Scan for the cell matching the given text and deliver its (x, y) coordinate at center. 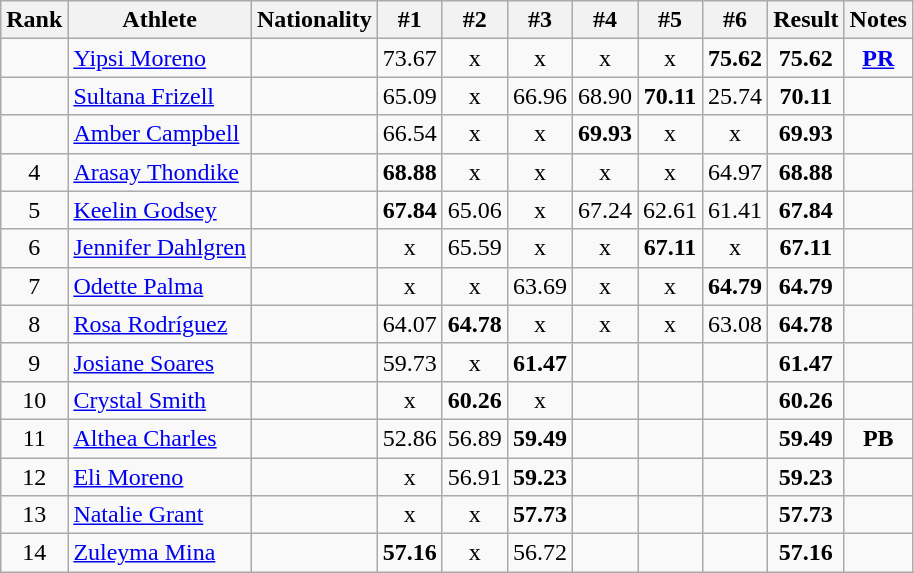
68.90 (604, 96)
Rosa Rodríguez (160, 324)
66.54 (410, 134)
8 (34, 324)
Athlete (160, 20)
PR (878, 58)
61.41 (736, 210)
56.72 (540, 553)
Crystal Smith (160, 400)
4 (34, 172)
56.89 (474, 438)
#2 (474, 20)
Result (806, 20)
65.59 (474, 248)
63.08 (736, 324)
Natalie Grant (160, 515)
Keelin Godsey (160, 210)
52.86 (410, 438)
62.61 (670, 210)
56.91 (474, 477)
Yipsi Moreno (160, 58)
Arasay Thondike (160, 172)
63.69 (540, 286)
67.24 (604, 210)
64.07 (410, 324)
12 (34, 477)
Notes (878, 20)
#6 (736, 20)
#1 (410, 20)
#3 (540, 20)
5 (34, 210)
73.67 (410, 58)
25.74 (736, 96)
13 (34, 515)
Rank (34, 20)
Sultana Frizell (160, 96)
Odette Palma (160, 286)
10 (34, 400)
65.09 (410, 96)
7 (34, 286)
PB (878, 438)
#4 (604, 20)
64.97 (736, 172)
Jennifer Dahlgren (160, 248)
65.06 (474, 210)
14 (34, 553)
Althea Charles (160, 438)
Nationality (315, 20)
Zuleyma Mina (160, 553)
11 (34, 438)
Josiane Soares (160, 362)
#5 (670, 20)
59.73 (410, 362)
6 (34, 248)
Eli Moreno (160, 477)
9 (34, 362)
66.96 (540, 96)
Amber Campbell (160, 134)
